Detect which cell encompasses the target text, then output its [X, Y] center coordinate. 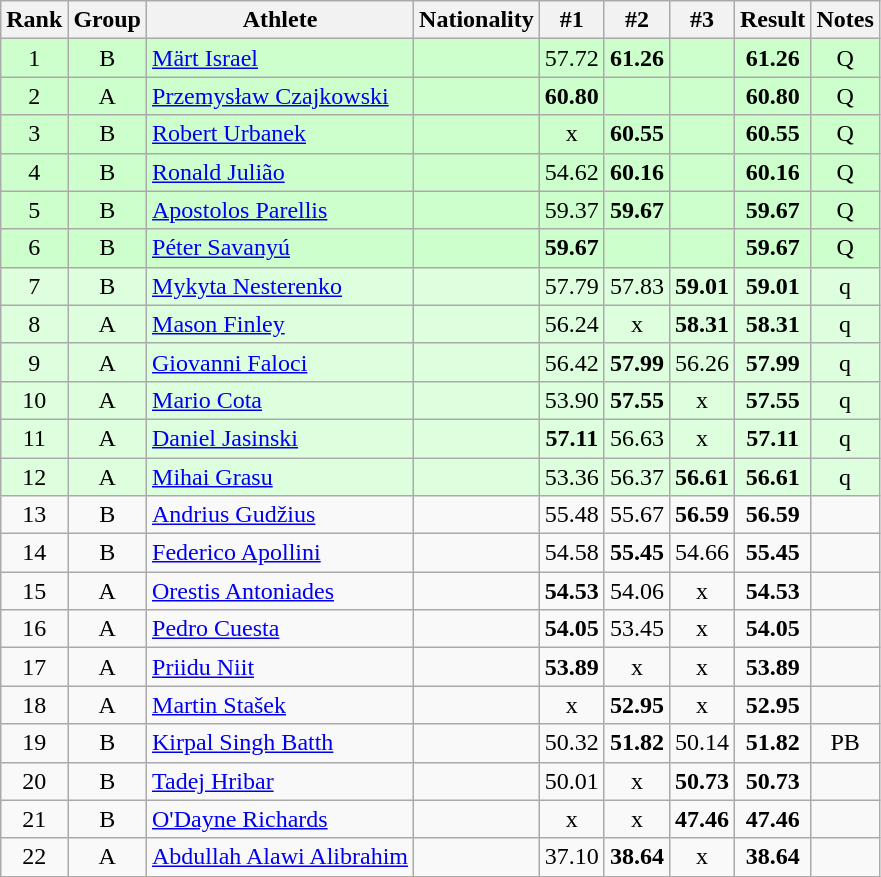
Mykyta Nesterenko [280, 286]
50.01 [572, 781]
Daniel Jasinski [280, 438]
54.58 [572, 553]
55.67 [636, 515]
53.45 [636, 629]
Group [108, 20]
56.42 [572, 362]
20 [34, 781]
Abdullah Alawi Alibrahim [280, 857]
50.32 [572, 743]
56.63 [636, 438]
Orestis Antoniades [280, 591]
12 [34, 477]
19 [34, 743]
Pedro Cuesta [280, 629]
59.37 [572, 210]
56.26 [702, 362]
13 [34, 515]
Apostolos Parellis [280, 210]
3 [34, 134]
50.14 [702, 743]
22 [34, 857]
16 [34, 629]
11 [34, 438]
57.83 [636, 286]
#1 [572, 20]
17 [34, 667]
53.90 [572, 400]
#2 [636, 20]
Märt Israel [280, 58]
Tadej Hribar [280, 781]
Priidu Niit [280, 667]
9 [34, 362]
54.62 [572, 172]
53.36 [572, 477]
57.79 [572, 286]
14 [34, 553]
5 [34, 210]
54.06 [636, 591]
37.10 [572, 857]
Athlete [280, 20]
18 [34, 705]
Andrius Gudžius [280, 515]
Mihai Grasu [280, 477]
7 [34, 286]
O'Dayne Richards [280, 819]
Result [772, 20]
PB [845, 743]
Giovanni Faloci [280, 362]
56.37 [636, 477]
Federico Apollini [280, 553]
Notes [845, 20]
Nationality [477, 20]
Mario Cota [280, 400]
55.48 [572, 515]
4 [34, 172]
Martin Stašek [280, 705]
2 [34, 96]
Ronald Julião [280, 172]
15 [34, 591]
Rank [34, 20]
6 [34, 248]
Robert Urbanek [280, 134]
Mason Finley [280, 324]
57.72 [572, 58]
Péter Savanyú [280, 248]
54.66 [702, 553]
8 [34, 324]
21 [34, 819]
#3 [702, 20]
Kirpal Singh Batth [280, 743]
56.24 [572, 324]
1 [34, 58]
Przemysław Czajkowski [280, 96]
10 [34, 400]
